Output the [x, y] coordinate of the center of the cell containing the given text.  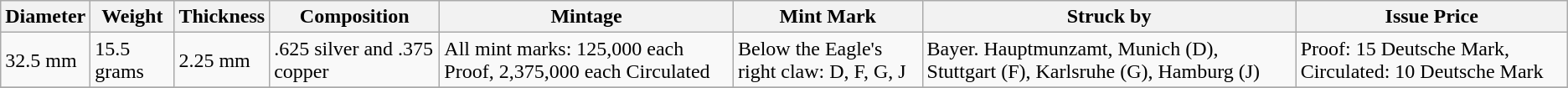
Proof: 15 Deutsche Mark, Circulated: 10 Deutsche Mark [1431, 60]
Weight [132, 17]
Thickness [222, 17]
Issue Price [1431, 17]
2.25 mm [222, 60]
Below the Eagle's right claw: D, F, G, J [828, 60]
All mint marks: 125,000 each Proof, 2,375,000 each Circulated [586, 60]
Composition [355, 17]
Mint Mark [828, 17]
32.5 mm [45, 60]
.625 silver and .375 copper [355, 60]
Struck by [1109, 17]
Diameter [45, 17]
Mintage [586, 17]
Bayer. Hauptmunzamt, Munich (D), Stuttgart (F), Karlsruhe (G), Hamburg (J) [1109, 60]
15.5 grams [132, 60]
